Capture the cell that displays the provided text and extract its [X, Y] central coordinate. 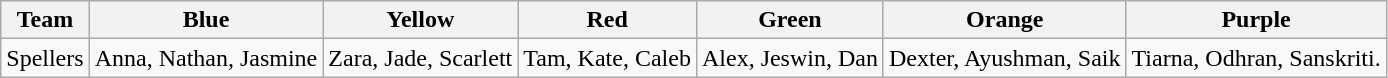
Blue [206, 20]
Tam, Kate, Caleb [608, 58]
Anna, Nathan, Jasmine [206, 58]
Spellers [45, 58]
Orange [1004, 20]
Yellow [420, 20]
Red [608, 20]
Dexter, Ayushman, Saik [1004, 58]
Zara, Jade, Scarlett [420, 58]
Purple [1256, 20]
Green [790, 20]
Tiarna, Odhran, Sanskriti. [1256, 58]
Team [45, 20]
Alex, Jeswin, Dan [790, 58]
